Locate the cell with the specified text and output its [X, Y] center coordinate. 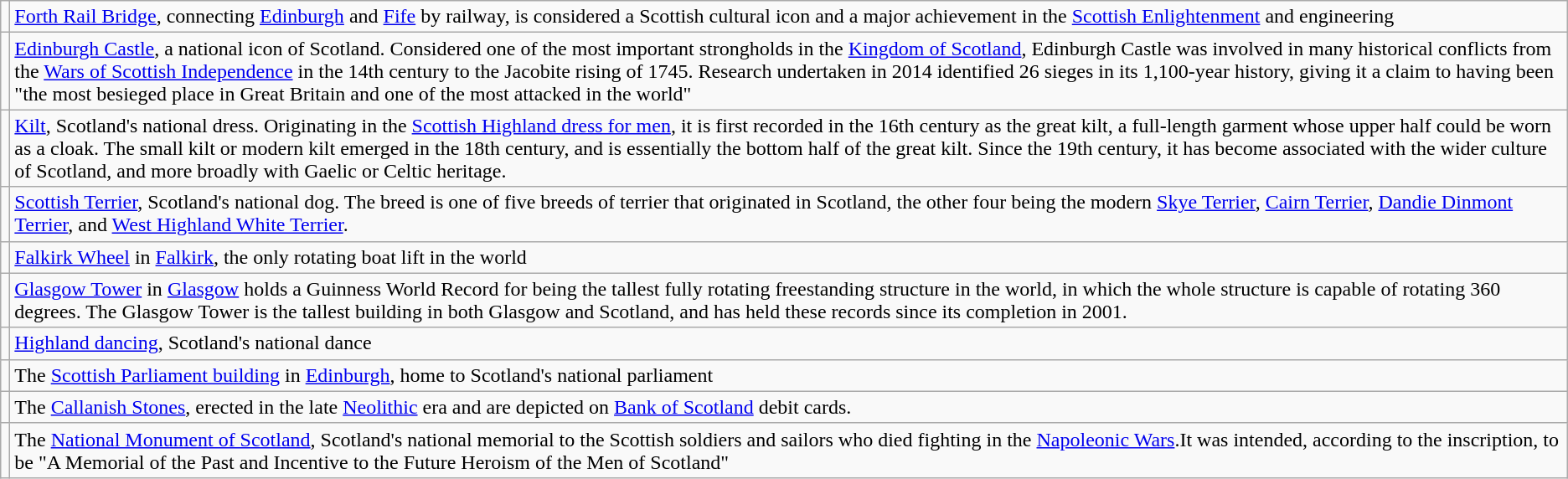
Falkirk Wheel in Falkirk, the only rotating boat lift in the world [789, 257]
The Scottish Parliament building in Edinburgh, home to Scotland's national parliament [789, 375]
The Callanish Stones, erected in the late Neolithic era and are depicted on Bank of Scotland debit cards. [789, 407]
Highland dancing, Scotland's national dance [789, 343]
